Output the (X, Y) coordinate of the center of the cell containing the given text.  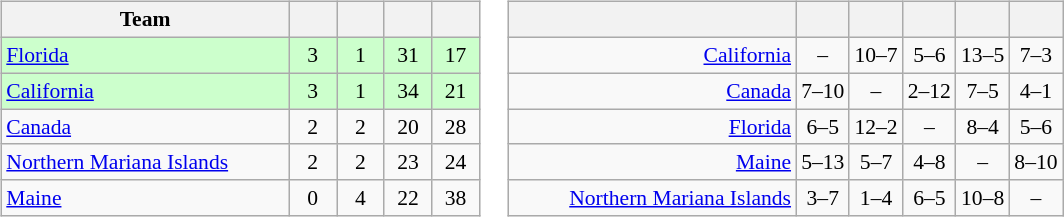
8–10 (1036, 162)
4–1 (1036, 91)
21 (456, 91)
20 (408, 127)
2–12 (930, 91)
Team (145, 20)
8–4 (982, 127)
17 (456, 55)
10–7 (876, 55)
1–4 (876, 198)
4 (360, 198)
5–13 (822, 162)
34 (408, 91)
3–7 (822, 198)
7–3 (1036, 55)
0 (313, 198)
12–2 (876, 127)
4–8 (930, 162)
22 (408, 198)
5–7 (876, 162)
24 (456, 162)
38 (456, 198)
23 (408, 162)
31 (408, 55)
10–8 (982, 198)
28 (456, 127)
7–10 (822, 91)
7–5 (982, 91)
13–5 (982, 55)
